Find where the given text appears and provide that cell's center as (X, Y) coordinate. 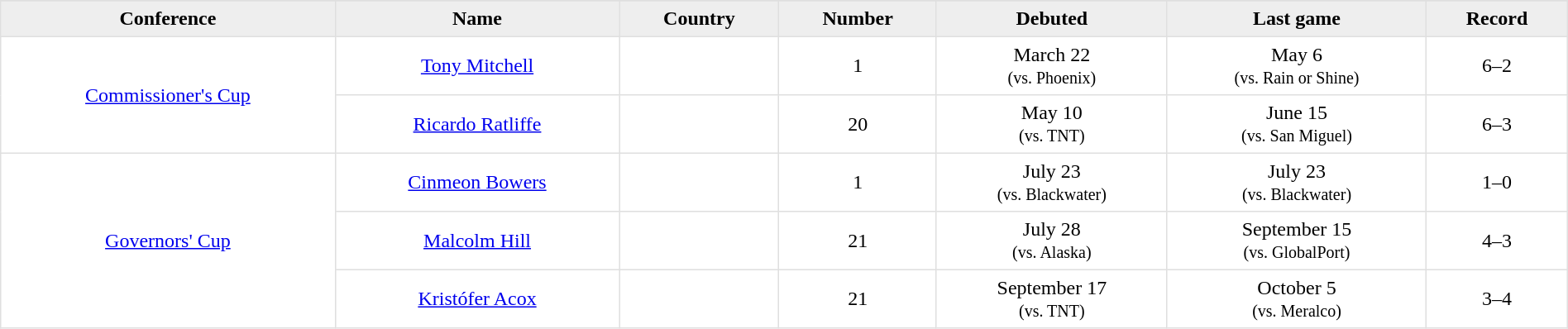
March 22(vs. Phoenix) (1052, 65)
September 15(vs. GlobalPort) (1297, 241)
1–0 (1497, 182)
6–2 (1497, 65)
Ricardo Ratliffe (477, 124)
Last game (1297, 19)
Governors' Cup (168, 241)
Name (477, 19)
July 28(vs. Alaska) (1052, 241)
May 6 (vs. Rain or Shine) (1297, 65)
Record (1497, 19)
June 15 (vs. San Miguel) (1297, 124)
6–3 (1497, 124)
October 5(vs. Meralco) (1297, 298)
Tony Mitchell (477, 65)
Debuted (1052, 19)
Conference (168, 19)
September 17(vs. TNT) (1052, 298)
3–4 (1497, 298)
Commissioner's Cup (168, 94)
Malcolm Hill (477, 241)
Kristófer Acox (477, 298)
4–3 (1497, 241)
Cinmeon Bowers (477, 182)
20 (858, 124)
Country (700, 19)
May 10 (vs. TNT) (1052, 124)
Number (858, 19)
